Extract the (x, y) coordinate from the center of the cell holding the provided text.  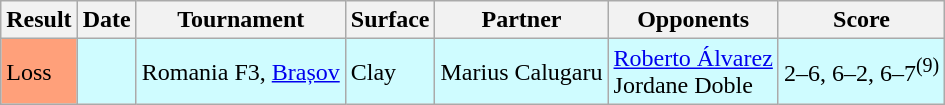
2–6, 6–2, 6–7(9) (861, 72)
Marius Calugaru (522, 72)
Score (861, 20)
Surface (390, 20)
Date (106, 20)
Romania F3, Brașov (240, 72)
Result (39, 20)
Clay (390, 72)
Loss (39, 72)
Roberto Álvarez Jordane Doble (693, 72)
Tournament (240, 20)
Opponents (693, 20)
Partner (522, 20)
